Identify which cell holds the provided text, then report its (x, y) central coordinate. 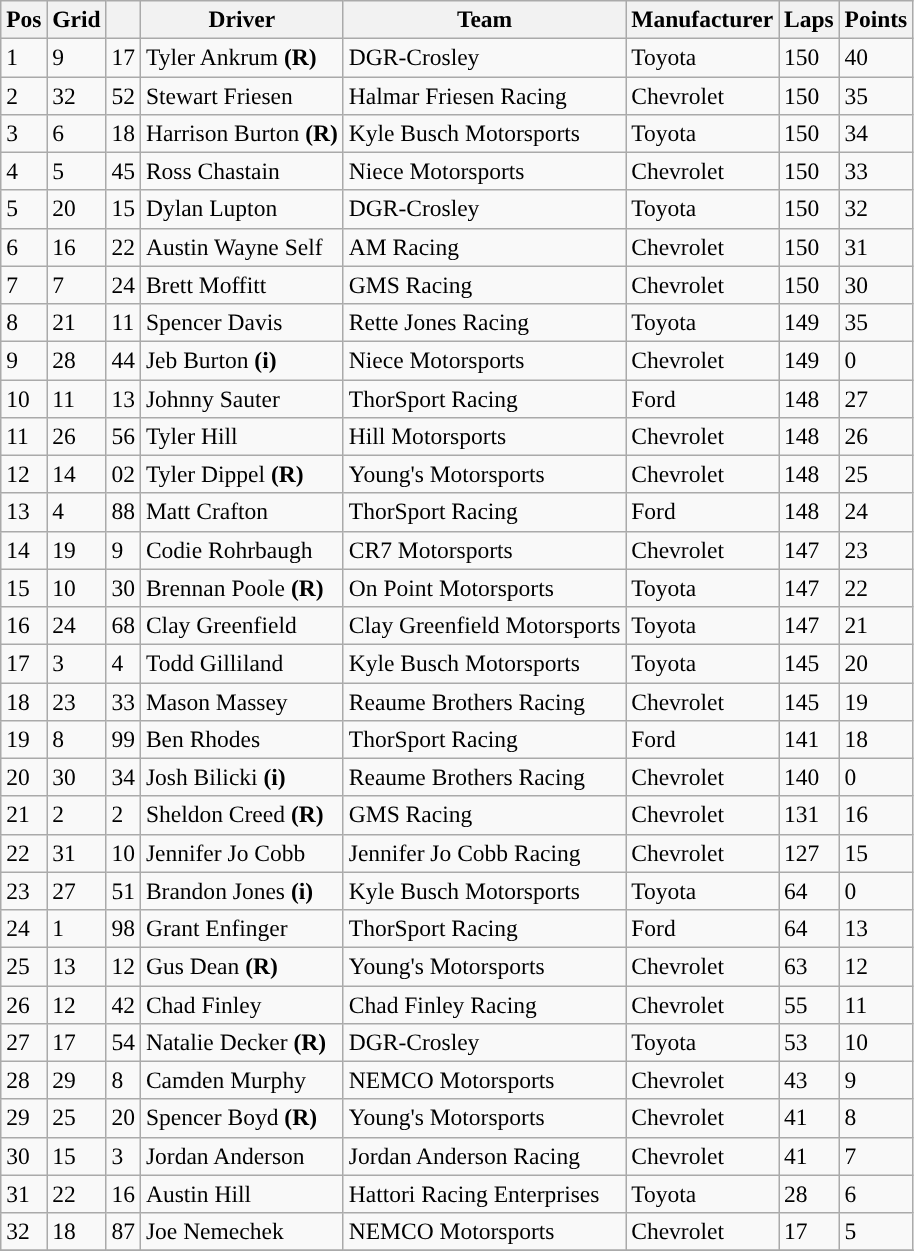
02 (123, 474)
63 (810, 966)
Jennifer Jo Cobb (242, 853)
43 (810, 1080)
Brennan Poole (R) (242, 588)
Jeb Burton (i) (242, 360)
Camden Murphy (242, 1080)
56 (123, 436)
Hill Motorsports (484, 436)
Laps (810, 19)
Hattori Racing Enterprises (484, 1194)
52 (123, 95)
Tyler Hill (242, 436)
Joe Nemechek (242, 1231)
140 (810, 777)
54 (123, 1042)
Jordan Anderson (242, 1156)
53 (810, 1042)
Harrison Burton (R) (242, 133)
Clay Greenfield (242, 625)
Brett Moffitt (242, 285)
55 (810, 1004)
Manufacturer (702, 19)
Gus Dean (R) (242, 966)
51 (123, 891)
Jennifer Jo Cobb Racing (484, 853)
On Point Motorsports (484, 588)
Halmar Friesen Racing (484, 95)
Spencer Boyd (R) (242, 1118)
Rette Jones Racing (484, 322)
87 (123, 1231)
Driver (242, 19)
127 (810, 853)
Clay Greenfield Motorsports (484, 625)
Grant Enfinger (242, 928)
Johnny Sauter (242, 398)
Josh Bilicki (i) (242, 777)
42 (123, 1004)
CR7 Motorsports (484, 550)
Ross Chastain (242, 171)
98 (123, 928)
Austin Hill (242, 1194)
Austin Wayne Self (242, 247)
Natalie Decker (R) (242, 1042)
Todd Gilliland (242, 663)
Grid (76, 19)
Codie Rohrbaugh (242, 550)
40 (876, 57)
Stewart Friesen (242, 95)
Brandon Jones (i) (242, 891)
Spencer Davis (242, 322)
Sheldon Creed (R) (242, 815)
44 (123, 360)
Tyler Ankrum (R) (242, 57)
AM Racing (484, 247)
Pos (24, 19)
Points (876, 19)
88 (123, 512)
Chad Finley Racing (484, 1004)
Matt Crafton (242, 512)
Ben Rhodes (242, 739)
68 (123, 625)
Mason Massey (242, 701)
Chad Finley (242, 1004)
Tyler Dippel (R) (242, 474)
131 (810, 815)
Dylan Lupton (242, 209)
Jordan Anderson Racing (484, 1156)
45 (123, 171)
Team (484, 19)
99 (123, 739)
141 (810, 739)
